Provide the [X, Y] coordinate of the cell's center where the given text is located.  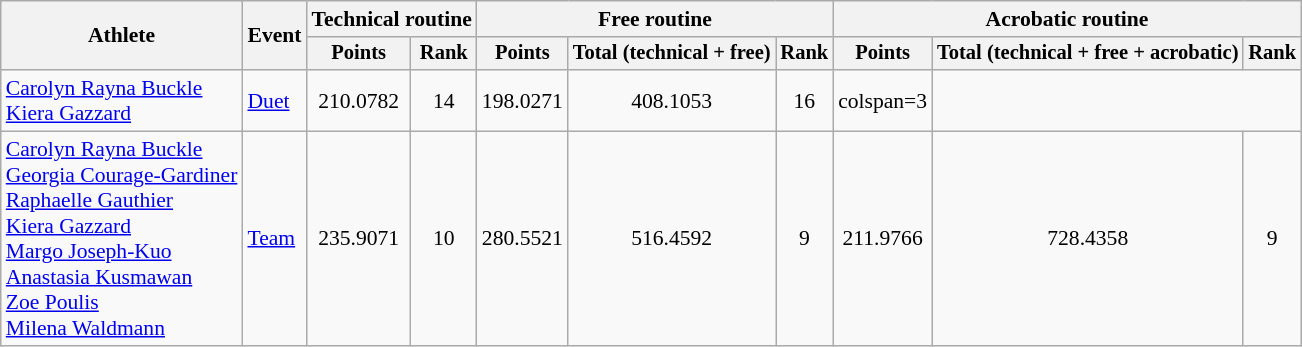
Carolyn Rayna BuckleKiera Gazzard [122, 100]
Team [274, 239]
10 [444, 239]
Event [274, 36]
Acrobatic routine [1067, 19]
198.0271 [522, 100]
Technical routine [392, 19]
235.9071 [359, 239]
211.9766 [882, 239]
Total (technical + free) [672, 54]
16 [805, 100]
Carolyn Rayna Buckle Georgia Courage-Gardiner Raphaelle Gauthier Kiera Gazzard Margo Joseph-Kuo Anastasia Kusmawan Zoe Poulis Milena Waldmann [122, 239]
Duet [274, 100]
280.5521 [522, 239]
Athlete [122, 36]
408.1053 [672, 100]
516.4592 [672, 239]
210.0782 [359, 100]
728.4358 [1088, 239]
colspan=3 [882, 100]
Total (technical + free + acrobatic) [1088, 54]
14 [444, 100]
Free routine [655, 19]
